Capture the cell that displays the provided text and extract its (X, Y) central coordinate. 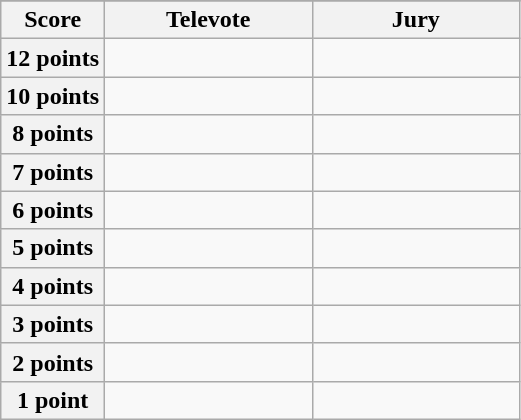
6 points (53, 210)
10 points (53, 96)
5 points (53, 248)
2 points (53, 362)
Televote (209, 20)
1 point (53, 400)
3 points (53, 324)
4 points (53, 286)
12 points (53, 58)
8 points (53, 134)
7 points (53, 172)
Jury (416, 20)
Score (53, 20)
